Determine the (x, y) coordinate at the center of the cell enclosing the given text.  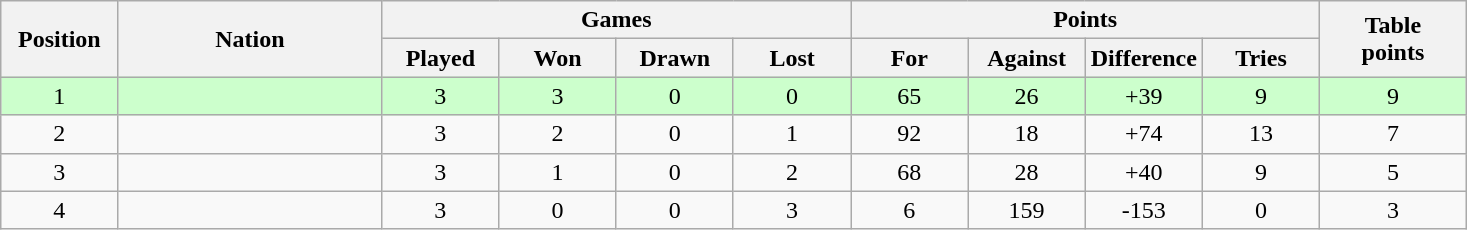
Drawn (674, 58)
159 (1026, 210)
Nation (250, 39)
Tablepoints (1394, 39)
-153 (1144, 210)
13 (1260, 134)
68 (910, 172)
Position (60, 39)
Against (1026, 58)
Points (1086, 20)
Won (558, 58)
28 (1026, 172)
92 (910, 134)
Tries (1260, 58)
65 (910, 96)
Lost (792, 58)
26 (1026, 96)
+40 (1144, 172)
+74 (1144, 134)
18 (1026, 134)
Games (616, 20)
Played (440, 58)
For (910, 58)
Difference (1144, 58)
5 (1394, 172)
6 (910, 210)
7 (1394, 134)
4 (60, 210)
+39 (1144, 96)
